For the text-containing cell, return its midpoint in [x, y] coordinate format. 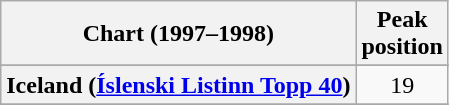
Chart (1997–1998) [178, 34]
Peakposition [402, 34]
19 [402, 85]
Iceland (Íslenski Listinn Topp 40) [178, 85]
